Locate the cell with the specified text and output its (X, Y) center coordinate. 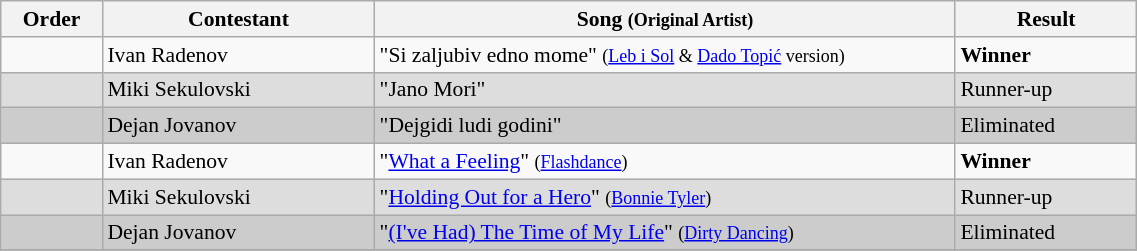
Order (52, 19)
"Holding Out for a Hero" (Bonnie Tyler) (666, 197)
Contestant (238, 19)
"What a Feeling" (Flashdance) (666, 162)
Result (1046, 19)
"Jano Mori" (666, 90)
"Dejgidi ludi godini" (666, 126)
"(I've Had) The Time of My Life" (Dirty Dancing) (666, 233)
Song (Original Artist) (666, 19)
"Si zaljubiv edno mome" (Leb i Sol & Dado Topić version) (666, 55)
